Find where the given text appears and provide that cell's center as [X, Y] coordinate. 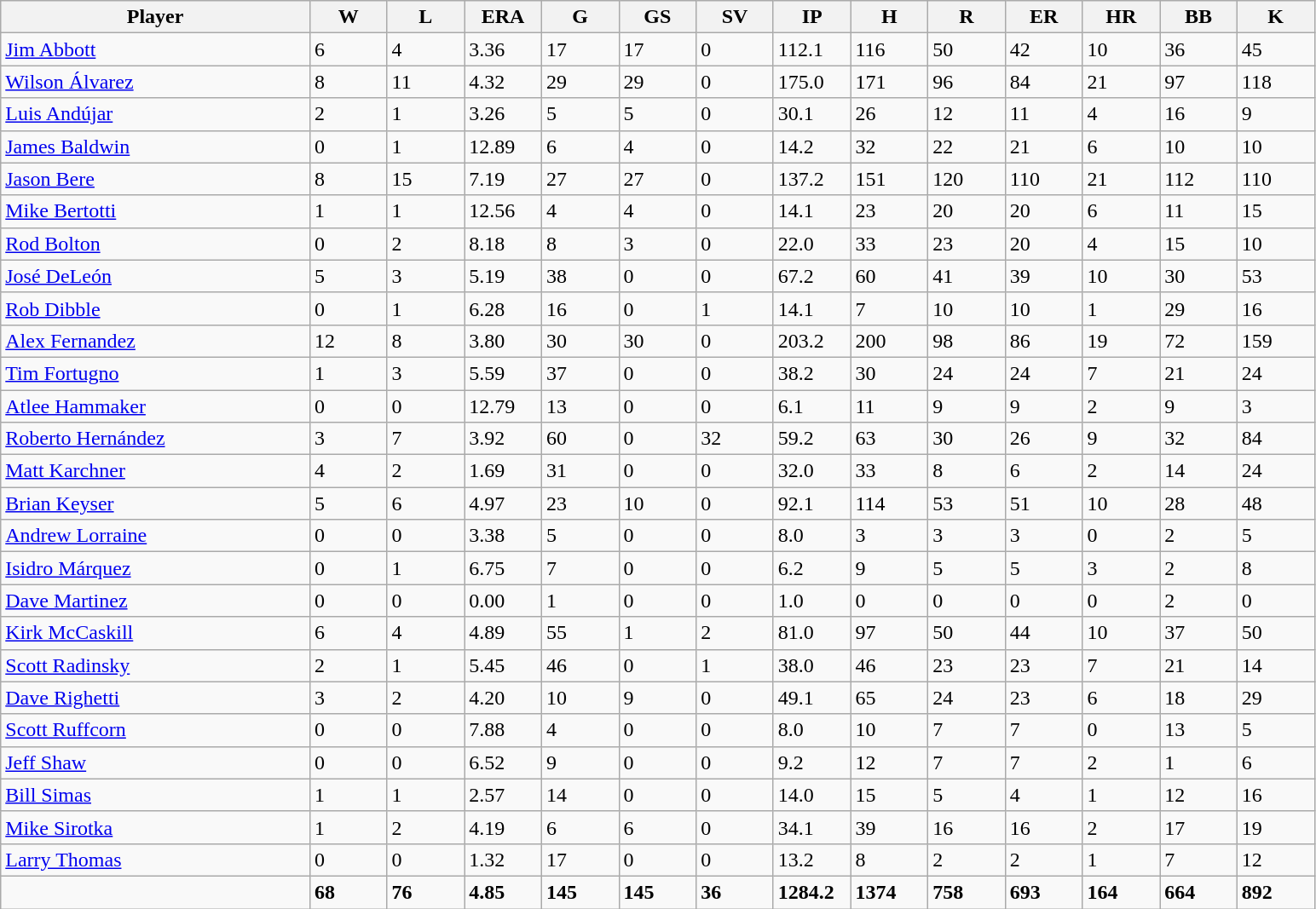
ER [1043, 17]
4.20 [503, 698]
1.0 [811, 601]
68 [348, 892]
42 [1043, 49]
5.59 [503, 373]
14.2 [811, 147]
200 [890, 341]
96 [967, 82]
GS [658, 17]
Isidro Márquez [155, 568]
SV [735, 17]
4.19 [503, 827]
6.52 [503, 762]
5.45 [503, 665]
49.1 [811, 698]
Jason Bere [155, 179]
6.75 [503, 568]
45 [1275, 49]
L [426, 17]
Atlee Hammaker [155, 406]
22 [967, 147]
28 [1198, 503]
72 [1198, 341]
Wilson Álvarez [155, 82]
151 [890, 179]
Larry Thomas [155, 860]
164 [1122, 892]
32.0 [811, 471]
W [348, 17]
67.2 [811, 276]
38 [580, 276]
Mike Bertotti [155, 211]
14.0 [811, 795]
Jim Abbott [155, 49]
30.1 [811, 114]
18 [1198, 698]
137.2 [811, 179]
758 [967, 892]
G [580, 17]
1374 [890, 892]
4.85 [503, 892]
6.1 [811, 406]
86 [1043, 341]
203.2 [811, 341]
James Baldwin [155, 147]
4.32 [503, 82]
Bill Simas [155, 795]
76 [426, 892]
2.57 [503, 795]
Brian Keyser [155, 503]
98 [967, 341]
9.2 [811, 762]
IP [811, 17]
José DeLeón [155, 276]
3.92 [503, 439]
3.80 [503, 341]
0.00 [503, 601]
7.19 [503, 179]
693 [1043, 892]
116 [890, 49]
Roberto Hernández [155, 439]
112.1 [811, 49]
81.0 [811, 633]
6.28 [503, 308]
112 [1198, 179]
4.97 [503, 503]
1.69 [503, 471]
Luis Andújar [155, 114]
Andrew Lorraine [155, 536]
12.79 [503, 406]
7.88 [503, 730]
Dave Martinez [155, 601]
1.32 [503, 860]
13.2 [811, 860]
1284.2 [811, 892]
159 [1275, 341]
4.89 [503, 633]
Scott Radinsky [155, 665]
63 [890, 439]
92.1 [811, 503]
K [1275, 17]
65 [890, 698]
118 [1275, 82]
H [890, 17]
Matt Karchner [155, 471]
5.19 [503, 276]
44 [1043, 633]
3.36 [503, 49]
Tim Fortugno [155, 373]
114 [890, 503]
120 [967, 179]
31 [580, 471]
Scott Ruffcorn [155, 730]
Player [155, 17]
6.2 [811, 568]
34.1 [811, 827]
Jeff Shaw [155, 762]
38.0 [811, 665]
892 [1275, 892]
171 [890, 82]
Mike Sirotka [155, 827]
41 [967, 276]
Kirk McCaskill [155, 633]
12.56 [503, 211]
38.2 [811, 373]
175.0 [811, 82]
3.38 [503, 536]
22.0 [811, 244]
Dave Righetti [155, 698]
3.26 [503, 114]
HR [1122, 17]
664 [1198, 892]
59.2 [811, 439]
8.18 [503, 244]
55 [580, 633]
12.89 [503, 147]
Rod Bolton [155, 244]
R [967, 17]
51 [1043, 503]
Rob Dibble [155, 308]
Alex Fernandez [155, 341]
48 [1275, 503]
ERA [503, 17]
BB [1198, 17]
